Scan for the cell matching the given text and deliver its [X, Y] coordinate at center. 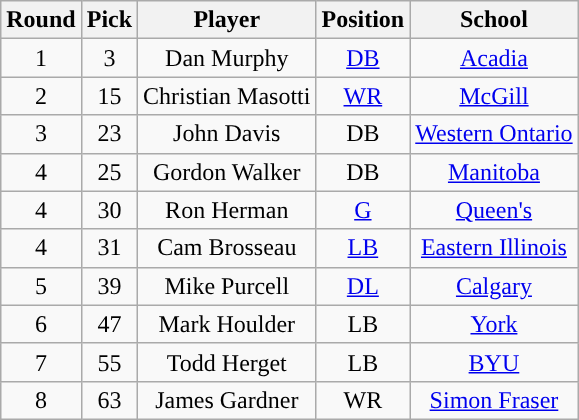
39 [109, 286]
15 [109, 96]
School [494, 20]
8 [41, 400]
John Davis [227, 134]
Pick [109, 20]
Calgary [494, 286]
Round [41, 20]
Simon Fraser [494, 400]
Ron Herman [227, 210]
Eastern Illinois [494, 248]
Mark Houlder [227, 324]
7 [41, 362]
McGill [494, 96]
Todd Herget [227, 362]
Player [227, 20]
G [363, 210]
63 [109, 400]
Western Ontario [494, 134]
Gordon Walker [227, 172]
5 [41, 286]
2 [41, 96]
York [494, 324]
25 [109, 172]
James Gardner [227, 400]
DL [363, 286]
31 [109, 248]
23 [109, 134]
Cam Brosseau [227, 248]
Acadia [494, 58]
Queen's [494, 210]
Position [363, 20]
Christian Masotti [227, 96]
Manitoba [494, 172]
30 [109, 210]
Mike Purcell [227, 286]
Dan Murphy [227, 58]
BYU [494, 362]
1 [41, 58]
6 [41, 324]
47 [109, 324]
55 [109, 362]
